Provide the (X, Y) coordinate of the cell's center where the given text is located.  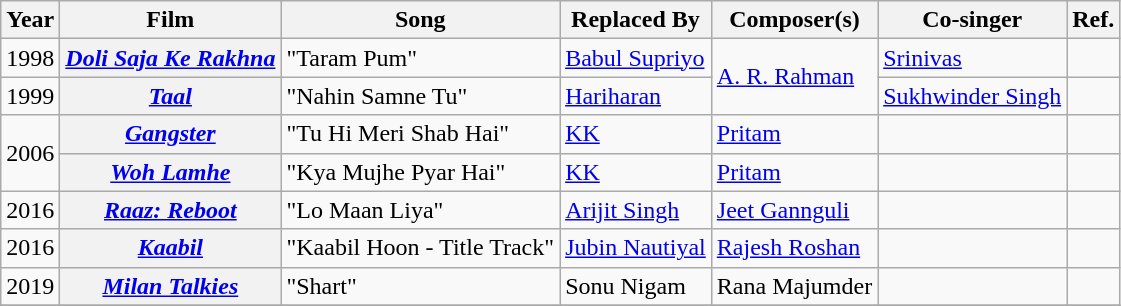
Srinivas (972, 58)
"Shart" (420, 286)
Babul Supriyo (636, 58)
Milan Talkies (170, 286)
Sonu Nigam (636, 286)
1999 (30, 96)
Rajesh Roshan (794, 248)
Arijit Singh (636, 210)
Composer(s) (794, 20)
"Kya Mujhe Pyar Hai" (420, 172)
2006 (30, 153)
Ref. (1094, 20)
Doli Saja Ke Rakhna (170, 58)
Jeet Gannguli (794, 210)
1998 (30, 58)
"Taram Pum" (420, 58)
Song (420, 20)
"Kaabil Hoon - Title Track" (420, 248)
2019 (30, 286)
Rana Majumder (794, 286)
Gangster (170, 134)
Film (170, 20)
Raaz: Reboot (170, 210)
Kaabil (170, 248)
Woh Lamhe (170, 172)
"Nahin Samne Tu" (420, 96)
"Tu Hi Meri Shab Hai" (420, 134)
"Lo Maan Liya" (420, 210)
Taal (170, 96)
Co-singer (972, 20)
Sukhwinder Singh (972, 96)
Hariharan (636, 96)
Jubin Nautiyal (636, 248)
Replaced By (636, 20)
Year (30, 20)
A. R. Rahman (794, 77)
